For the text-containing cell, return its midpoint in [x, y] coordinate format. 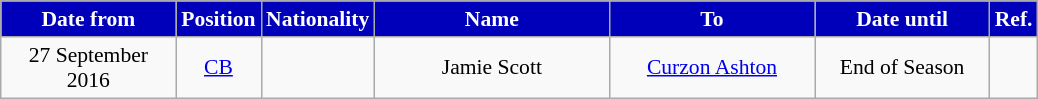
Ref. [1014, 19]
Curzon Ashton [712, 68]
Nationality [318, 19]
Position [218, 19]
To [712, 19]
27 September 2016 [88, 68]
CB [218, 68]
Jamie Scott [492, 68]
End of Season [902, 68]
Name [492, 19]
Date from [88, 19]
Date until [902, 19]
